Determine the [X, Y] coordinate at the center of the cell enclosing the given text.  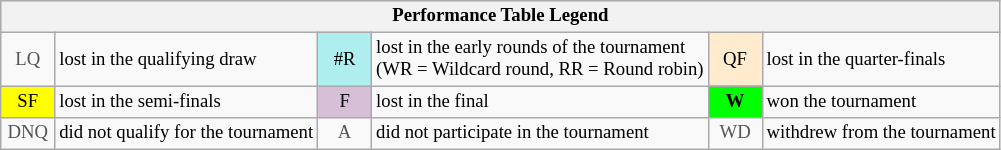
lost in the qualifying draw [186, 60]
withdrew from the tournament [881, 134]
SF [28, 102]
lost in the final [540, 102]
W [735, 102]
lost in the early rounds of the tournament(WR = Wildcard round, RR = Round robin) [540, 60]
LQ [28, 60]
DNQ [28, 134]
won the tournament [881, 102]
F [345, 102]
A [345, 134]
did not participate in the tournament [540, 134]
Performance Table Legend [500, 16]
QF [735, 60]
#R [345, 60]
did not qualify for the tournament [186, 134]
WD [735, 134]
lost in the semi-finals [186, 102]
lost in the quarter-finals [881, 60]
